Return the (x, y) coordinate for the center point of the cell that contains the specified text.  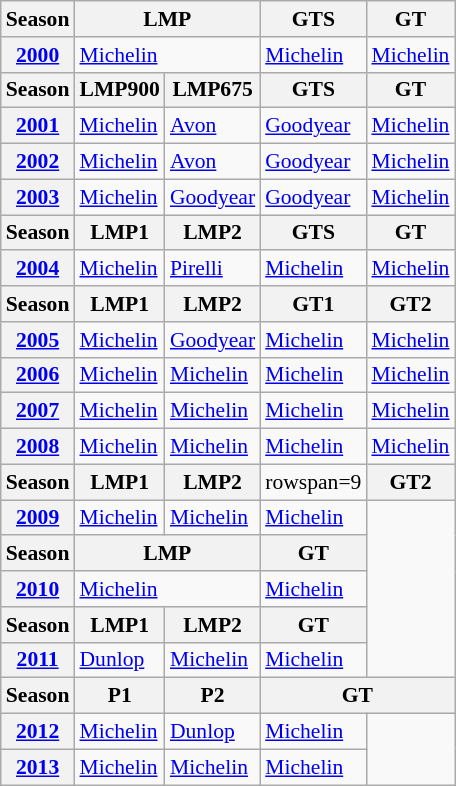
2009 (38, 518)
P1 (119, 696)
2013 (38, 767)
2005 (38, 340)
2007 (38, 411)
2006 (38, 375)
LMP675 (212, 90)
P2 (212, 696)
2010 (38, 589)
2012 (38, 732)
2008 (38, 447)
2002 (38, 162)
LMP900 (119, 90)
GT1 (313, 304)
2000 (38, 55)
2003 (38, 197)
rowspan=9 (313, 482)
Pirelli (212, 269)
2004 (38, 269)
2011 (38, 660)
2001 (38, 126)
